Find where the given text appears and provide that cell's center as [x, y] coordinate. 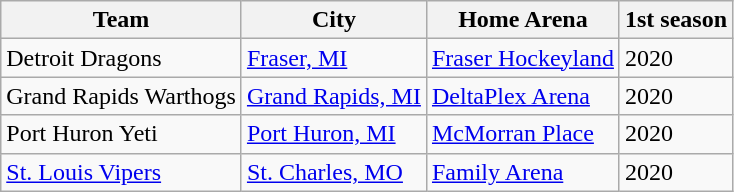
Port Huron Yeti [122, 134]
Fraser, MI [334, 58]
Family Arena [522, 172]
Detroit Dragons [122, 58]
McMorran Place [522, 134]
1st season [676, 20]
Team [122, 20]
Grand Rapids Warthogs [122, 96]
Grand Rapids, MI [334, 96]
DeltaPlex Arena [522, 96]
Fraser Hockeyland [522, 58]
Port Huron, MI [334, 134]
St. Louis Vipers [122, 172]
St. Charles, MO [334, 172]
City [334, 20]
Home Arena [522, 20]
